Return the [x, y] coordinate for the center point of the cell that contains the specified text.  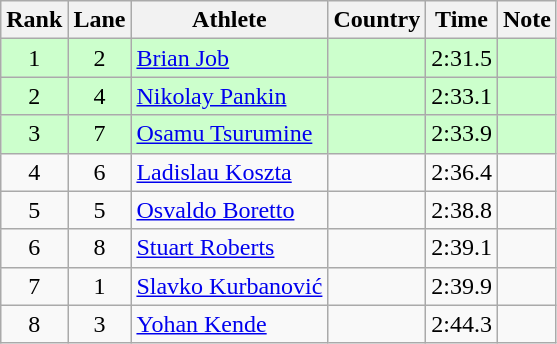
Country [377, 20]
Osvaldo Boretto [230, 210]
2:33.1 [462, 96]
2:44.3 [462, 324]
Yohan Kende [230, 324]
2:39.1 [462, 248]
Nikolay Pankin [230, 96]
Time [462, 20]
Ladislau Koszta [230, 172]
2:39.9 [462, 286]
Athlete [230, 20]
2:36.4 [462, 172]
Rank [34, 20]
Lane [100, 20]
Osamu Tsurumine [230, 134]
Note [526, 20]
Slavko Kurbanović [230, 286]
2:31.5 [462, 58]
Brian Job [230, 58]
2:38.8 [462, 210]
Stuart Roberts [230, 248]
2:33.9 [462, 134]
